Extract the (x, y) coordinate from the center of the cell holding the provided text.  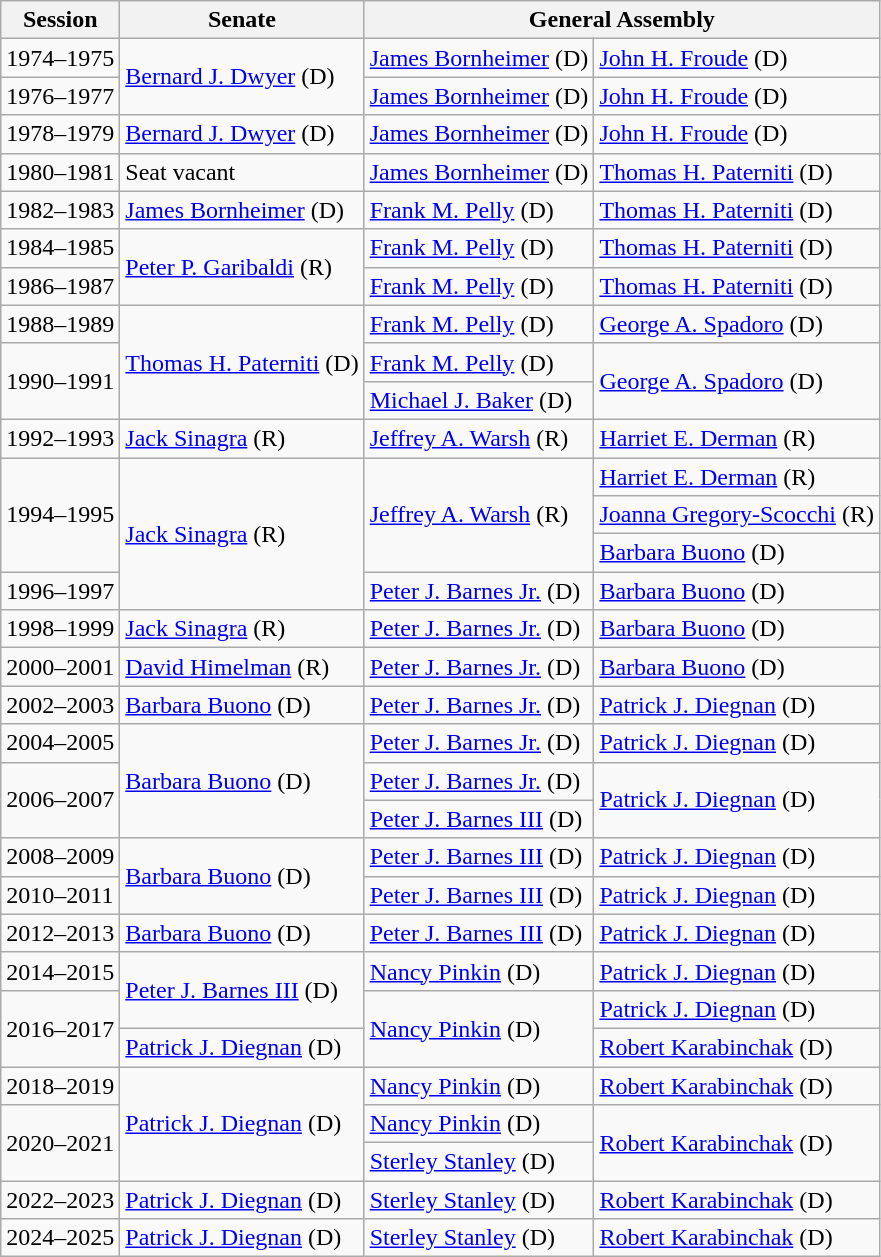
2022–2023 (60, 1200)
2018–2019 (60, 1085)
1992–1993 (60, 438)
2016–2017 (60, 1028)
2008–2009 (60, 857)
1996–1997 (60, 591)
1998–1999 (60, 629)
1982–1983 (60, 210)
Seat vacant (242, 172)
Senate (242, 20)
2014–2015 (60, 971)
1974–1975 (60, 58)
1978–1979 (60, 134)
2012–2013 (60, 933)
2010–2011 (60, 895)
1976–1977 (60, 96)
2004–2005 (60, 743)
Michael J. Baker (D) (479, 400)
2002–2003 (60, 705)
1984–1985 (60, 248)
Peter P. Garibaldi (R) (242, 267)
2006–2007 (60, 800)
General Assembly (622, 20)
2020–2021 (60, 1143)
2024–2025 (60, 1238)
2000–2001 (60, 667)
1988–1989 (60, 324)
1980–1981 (60, 172)
1994–1995 (60, 515)
Session (60, 20)
1990–1991 (60, 381)
Joanna Gregory-Scocchi (R) (737, 515)
1986–1987 (60, 286)
David Himelman (R) (242, 667)
